Return the [X, Y] coordinate for the center point of the cell that contains the specified text.  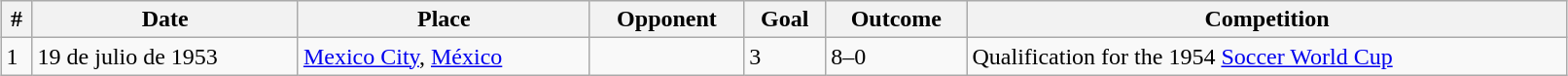
Goal [785, 19]
Mexico City, México [444, 57]
Date [165, 19]
Outcome [897, 19]
8–0 [897, 57]
3 [785, 57]
19 de julio de 1953 [165, 57]
# [17, 19]
Place [444, 19]
1 [17, 57]
Opponent [666, 19]
Competition [1266, 19]
Qualification for the 1954 Soccer World Cup [1266, 57]
